Capture the cell that displays the provided text and extract its [x, y] central coordinate. 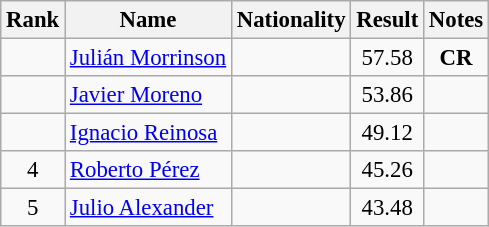
Julio Alexander [148, 208]
45.26 [388, 170]
Nationality [290, 20]
Roberto Pérez [148, 170]
53.86 [388, 95]
Ignacio Reinosa [148, 133]
4 [33, 170]
43.48 [388, 208]
57.58 [388, 58]
CR [456, 58]
5 [33, 208]
Notes [456, 20]
Julián Morrinson [148, 58]
49.12 [388, 133]
Rank [33, 20]
Result [388, 20]
Javier Moreno [148, 95]
Name [148, 20]
